Locate the cell with the specified text and output its (x, y) center coordinate. 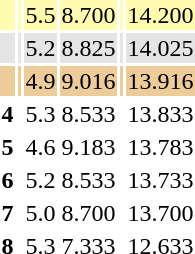
13.833 (160, 114)
9.183 (88, 147)
6 (8, 180)
13.916 (160, 81)
7 (8, 213)
4.6 (40, 147)
4.9 (40, 81)
5.5 (40, 15)
4 (8, 114)
13.783 (160, 147)
14.025 (160, 48)
14.200 (160, 15)
5.0 (40, 213)
13.700 (160, 213)
5.3 (40, 114)
8.825 (88, 48)
9.016 (88, 81)
13.733 (160, 180)
5 (8, 147)
